Output the [x, y] coordinate of the center of the cell containing the given text.  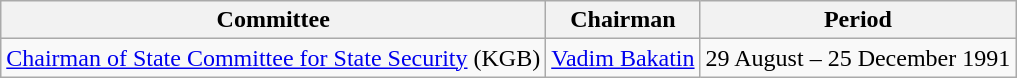
29 August – 25 December 1991 [858, 58]
Committee [274, 20]
Period [858, 20]
Chairman [623, 20]
Vadim Bakatin [623, 58]
Chairman of State Committee for State Security (KGB) [274, 58]
